Capture the cell that displays the provided text and extract its [x, y] central coordinate. 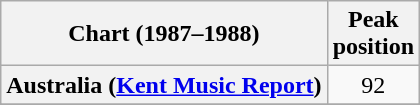
92 [373, 85]
Australia (Kent Music Report) [164, 85]
Peakposition [373, 34]
Chart (1987–1988) [164, 34]
